Determine the (X, Y) coordinate at the center of the cell enclosing the given text.  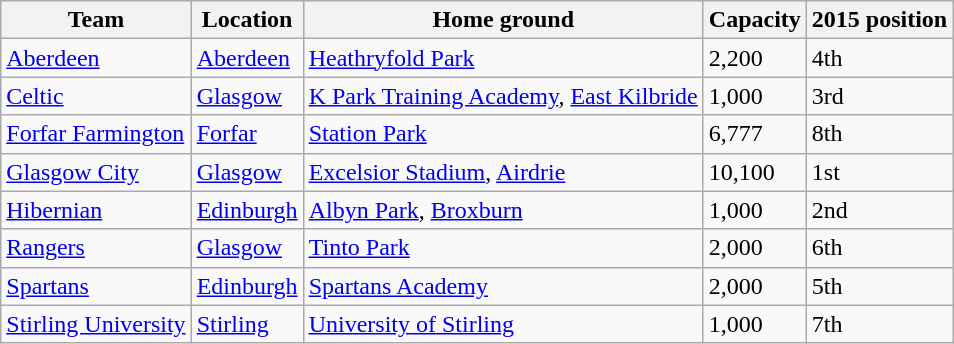
Forfar Farmington (96, 134)
2015 position (879, 20)
Station Park (503, 134)
Spartans (96, 286)
Albyn Park, Broxburn (503, 210)
Forfar (247, 134)
Stirling University (96, 324)
10,100 (754, 172)
5th (879, 286)
Team (96, 20)
Heathryfold Park (503, 58)
K Park Training Academy, East Kilbride (503, 96)
Glasgow City (96, 172)
Celtic (96, 96)
2,200 (754, 58)
Location (247, 20)
Rangers (96, 248)
Home ground (503, 20)
Hibernian (96, 210)
Spartans Academy (503, 286)
8th (879, 134)
1st (879, 172)
Capacity (754, 20)
4th (879, 58)
7th (879, 324)
Tinto Park (503, 248)
Stirling (247, 324)
2nd (879, 210)
6,777 (754, 134)
6th (879, 248)
University of Stirling (503, 324)
Excelsior Stadium, Airdrie (503, 172)
3rd (879, 96)
